Capture the cell that displays the provided text and extract its (x, y) central coordinate. 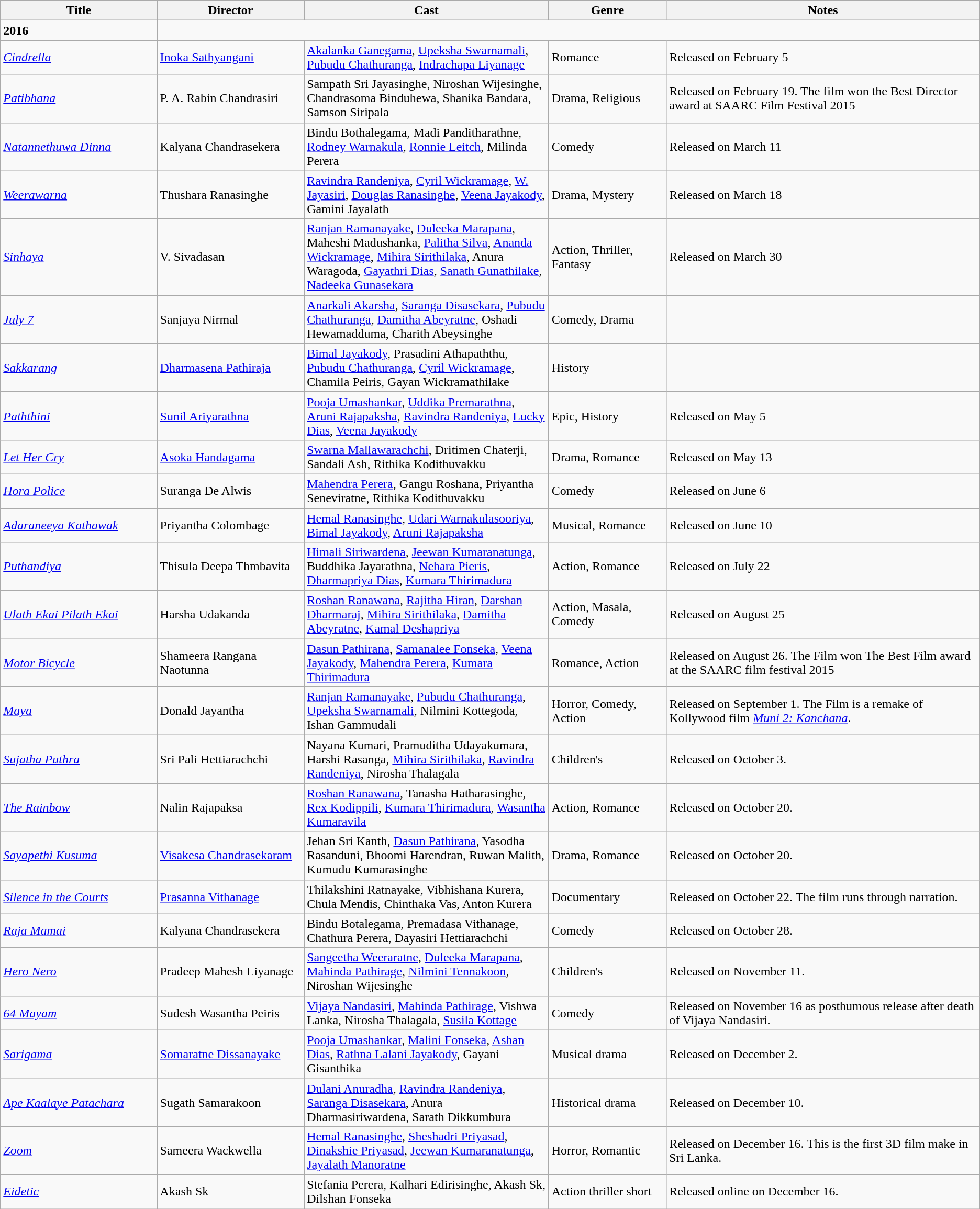
Inoka Sathyangani (230, 58)
Pooja Umashankar, Malini Fonseka, Ashan Dias, Rathna Lalani Jayakody, Gayani Gisanthika (427, 1054)
Released on December 2. (823, 1054)
Puthandiya (79, 567)
Stefania Perera, Kalhari Edirisinghe, Akash Sk, Dilshan Fonseka (427, 1192)
Dharmasena Pathiraja (230, 368)
The Rainbow (79, 807)
Ape Kaalaye Patachara (79, 1102)
Title (79, 10)
Action, Thriller, Fantasy (607, 257)
Maya (79, 711)
Sugath Samarakoon (230, 1102)
Prasanna Vithanage (230, 896)
Released online on December 16. (823, 1192)
Adaraneeya Kathawak (79, 525)
Musical drama (607, 1054)
Donald Jayantha (230, 711)
Action, Masala, Comedy (607, 615)
Released on August 25 (823, 615)
Paththini (79, 416)
Released on November 16 as posthumous release after death of Vijaya Nandasiri. (823, 1013)
Nayana Kumari, Pramuditha Udayakumara, Harshi Rasanga, Mihira Sirithilaka, Ravindra Randeniya, Nirosha Thalagala (427, 759)
Thushara Ranasinghe (230, 195)
Visakesa Chandrasekaram (230, 856)
Bindu Botalegama, Premadasa Vithanage, Chathura Perera, Dayasiri Hettiarachchi (427, 931)
Hero Nero (79, 972)
Released on July 22 (823, 567)
Released on October 22. The film runs through narration. (823, 896)
Cast (427, 10)
Horror, Romantic (607, 1150)
Natannethuwa Dinna (79, 147)
Suranga De Alwis (230, 491)
Sujatha Puthra (79, 759)
64 Mayam (79, 1013)
Sunil Ariyarathna (230, 416)
Bindu Bothalegama, Madi Panditharathne, Rodney Warnakula, Ronnie Leitch, Milinda Perera (427, 147)
July 7 (79, 319)
Released on December 16. This is the first 3D film make in Sri Lanka. (823, 1150)
Silence in the Courts (79, 896)
V. Sivadasan (230, 257)
Mahendra Perera, Gangu Roshana, Priyantha Seneviratne, Rithika Kodithuvakku (427, 491)
Pooja Umashankar, Uddika Premarathna, Aruni Rajapaksha, Ravindra Randeniya, Lucky Dias, Veena Jayakody (427, 416)
Notes (823, 10)
Weerawarna (79, 195)
Romance (607, 58)
P. A. Rabin Chandrasiri (230, 98)
Drama, Religious (607, 98)
Horror, Comedy, Action (607, 711)
Roshan Ranawana, Tanasha Hatharasinghe, Rex Kodippili, Kumara Thirimadura, Wasantha Kumaravila (427, 807)
Drama, Mystery (607, 195)
Sampath Sri Jayasinghe, Niroshan Wijesinghe, Chandrasoma Binduhewa, Shanika Bandara, Samson Siripala (427, 98)
Jehan Sri Kanth, Dasun Pathirana, Yasodha Rasanduni, Bhoomi Harendran, Ruwan Malith, Kumudu Kumarasinghe (427, 856)
Sudesh Wasantha Peiris (230, 1013)
Himali Siriwardena, Jeewan Kumaranatunga, Buddhika Jayarathna, Nehara Pieris, Dharmapriya Dias, Kumara Thirimadura (427, 567)
Swarna Mallawarachchi, Dritimen Chaterji, Sandali Ash, Rithika Kodithuvakku (427, 457)
Thisula Deepa Thmbavita (230, 567)
Epic, History (607, 416)
Released on February 19. The film won the Best Director award at SAARC Film Festival 2015 (823, 98)
Released on October 28. (823, 931)
Sinhaya (79, 257)
Sarigama (79, 1054)
Dasun Pathirana, Samanalee Fonseka, Veena Jayakody, Mahendra Perera, Kumara Thirimadura (427, 663)
Historical drama (607, 1102)
Hemal Ranasinghe, Udari Warnakulasooriya, Bimal Jayakody, Aruni Rajapaksha (427, 525)
Ulath Ekai Pilath Ekai (79, 615)
Akalanka Ganegama, Upeksha Swarnamali, Pubudu Chathuranga, Indrachapa Liyanage (427, 58)
2016 (79, 30)
Cindrella (79, 58)
Hemal Ranasinghe, Sheshadri Priyasad, Dinakshie Priyasad, Jeewan Kumaranatunga, Jayalath Manoratne (427, 1150)
Roshan Ranawana, Rajitha Hiran, Darshan Dharmaraj, Mihira Sirithilaka, Damitha Abeyratne, Kamal Deshapriya (427, 615)
Sanjaya Nirmal (230, 319)
Motor Bicycle (79, 663)
Released on March 18 (823, 195)
Asoka Handagama (230, 457)
Released on November 11. (823, 972)
Priyantha Colombage (230, 525)
Released on May 5 (823, 416)
Eidetic (79, 1192)
Let Her Cry (79, 457)
Ranjan Ramanayake, Pubudu Chathuranga, Upeksha Swarnamali, Nilmini Kottegoda, Ishan Gammudali (427, 711)
Nalin Rajapaksa (230, 807)
Released on September 1. The Film is a remake of Kollywood film Muni 2: Kanchana. (823, 711)
Sayapethi Kusuma (79, 856)
Hora Police (79, 491)
Sri Pali Hettiarachchi (230, 759)
Akash Sk (230, 1192)
Vijaya Nandasiri, Mahinda Pathirage, Vishwa Lanka, Nirosha Thalagala, Susila Kottage (427, 1013)
Somaratne Dissanayake (230, 1054)
Released on June 6 (823, 491)
Raja Mamai (79, 931)
Patibhana (79, 98)
Romance, Action (607, 663)
Released on June 10 (823, 525)
Comedy, Drama (607, 319)
Sakkarang (79, 368)
Harsha Udakanda (230, 615)
Documentary (607, 896)
Sangeetha Weeraratne, Duleeka Marapana, Mahinda Pathirage, Nilmini Tennakoon, Niroshan Wijesinghe (427, 972)
Musical, Romance (607, 525)
Released on August 26. The Film won The Best Film award at the SAARC film festival 2015 (823, 663)
Action thriller short (607, 1192)
Pradeep Mahesh Liyanage (230, 972)
Sameera Wackwella (230, 1150)
History (607, 368)
Bimal Jayakody, Prasadini Athapaththu, Pubudu Chathuranga, Cyril Wickramage, Chamila Peiris, Gayan Wickramathilake (427, 368)
Released on February 5 (823, 58)
Dulani Anuradha, Ravindra Randeniya, Saranga Disasekara, Anura Dharmasiriwardena, Sarath Dikkumbura (427, 1102)
Released on March 30 (823, 257)
Released on December 10. (823, 1102)
Anarkali Akarsha, Saranga Disasekara, Pubudu Chathuranga, Damitha Abeyratne, Oshadi Hewamadduma, Charith Abeysinghe (427, 319)
Zoom (79, 1150)
Released on March 11 (823, 147)
Director (230, 10)
Released on October 3. (823, 759)
Shameera Rangana Naotunna (230, 663)
Genre (607, 10)
Released on May 13 (823, 457)
Thilakshini Ratnayake, Vibhishana Kurera, Chula Mendis, Chinthaka Vas, Anton Kurera (427, 896)
Ravindra Randeniya, Cyril Wickramage, W. Jayasiri, Douglas Ranasinghe, Veena Jayakody, Gamini Jayalath (427, 195)
